Locate the cell with the specified text and output its (x, y) center coordinate. 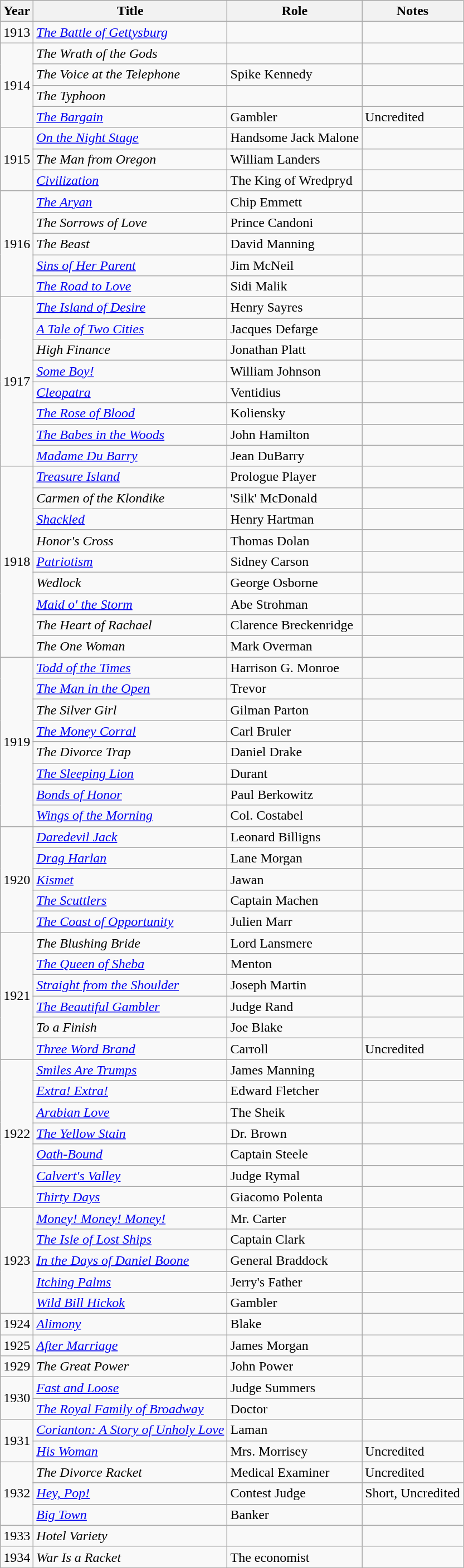
1929 (17, 1367)
Prologue Player (295, 477)
Drag Harlan (130, 858)
Role (295, 11)
Wings of the Morning (130, 816)
The Divorce Racket (130, 1472)
Daniel Drake (295, 752)
Shackled (130, 519)
The Beautiful Gambler (130, 1007)
Some Boy! (130, 371)
1916 (17, 244)
Madame Du Barry (130, 456)
1933 (17, 1536)
Henry Hartman (295, 519)
Prince Candoni (295, 223)
1920 (17, 879)
Wild Bill Hickok (130, 1303)
Captain Clark (295, 1239)
Smiles Are Trumps (130, 1070)
1918 (17, 562)
Harrison G. Monroe (295, 668)
Alimony (130, 1324)
Durant (295, 773)
Treasure Island (130, 477)
1914 (17, 85)
James Manning (295, 1070)
1932 (17, 1493)
Calvert's Valley (130, 1176)
Title (130, 11)
Judge Summers (295, 1388)
Short, Uncredited (413, 1493)
1930 (17, 1398)
Giacomo Polenta (295, 1197)
Henry Sayres (295, 308)
The Man in the Open (130, 689)
Notes (413, 11)
1913 (17, 32)
The Silver Girl (130, 710)
The Money Corral (130, 731)
Doctor (295, 1409)
Wedlock (130, 583)
The Isle of Lost Ships (130, 1239)
The Divorce Trap (130, 752)
David Manning (295, 244)
The One Woman (130, 647)
Mr. Carter (295, 1218)
The Babes in the Woods (130, 435)
Mark Overman (295, 647)
1931 (17, 1441)
Gilman Parton (295, 710)
A Tale of Two Cities (130, 329)
Jim McNeil (295, 265)
The Queen of Sheba (130, 964)
Big Town (130, 1515)
The Beast (130, 244)
Honor's Cross (130, 540)
Banker (295, 1515)
'Silk' McDonald (295, 498)
Todd of the Times (130, 668)
To a Finish (130, 1028)
Lord Lansmere (295, 943)
Spike Kennedy (295, 75)
The Royal Family of Broadway (130, 1409)
The Rose of Blood (130, 413)
Koliensky (295, 413)
Judge Rand (295, 1007)
Julien Marr (295, 921)
The Bargain (130, 117)
Carmen of the Klondike (130, 498)
The Sleeping Lion (130, 773)
Mrs. Morrisey (295, 1451)
Sins of Her Parent (130, 265)
The Yellow Stain (130, 1133)
Oath-Bound (130, 1155)
The Coast of Opportunity (130, 921)
George Osborne (295, 583)
Blake (295, 1324)
Patriotism (130, 561)
Sidney Carson (295, 561)
Fast and Loose (130, 1388)
Leonard Billigns (295, 837)
Jonathan Platt (295, 350)
Handsome Jack Malone (295, 138)
Maid o' the Storm (130, 604)
The Wrath of the Gods (130, 53)
Menton (295, 964)
Straight from the Shoulder (130, 985)
The King of Wredpryd (295, 180)
Thirty Days (130, 1197)
1915 (17, 159)
Contest Judge (295, 1493)
Joseph Martin (295, 985)
1924 (17, 1324)
Year (17, 11)
The Road to Love (130, 287)
The Aryan (130, 201)
The Scuttlers (130, 900)
The Heart of Rachael (130, 625)
Trevor (295, 689)
1921 (17, 996)
On the Night Stage (130, 138)
Hotel Variety (130, 1536)
Civilization (130, 180)
Joe Blake (295, 1028)
Hey, Pop! (130, 1493)
James Morgan (295, 1345)
The Great Power (130, 1367)
1934 (17, 1557)
Jawan (295, 879)
Corianton: A Story of Unholy Love (130, 1430)
The Island of Desire (130, 308)
Thomas Dolan (295, 540)
After Marriage (130, 1345)
His Woman (130, 1451)
In the Days of Daniel Boone (130, 1260)
1917 (17, 382)
Abe Strohman (295, 604)
1925 (17, 1345)
Captain Steele (295, 1155)
Jerry's Father (295, 1281)
Three Word Brand (130, 1049)
Carl Bruler (295, 731)
William Landers (295, 159)
General Braddock (295, 1260)
Captain Machen (295, 900)
1923 (17, 1260)
Daredevil Jack (130, 837)
John Hamilton (295, 435)
Carroll (295, 1049)
Paul Berkowitz (295, 795)
Arabian Love (130, 1112)
Laman (295, 1430)
Ventidius (295, 392)
Dr. Brown (295, 1133)
Cleopatra (130, 392)
Chip Emmett (295, 201)
Bonds of Honor (130, 795)
Judge Rymal (295, 1176)
Medical Examiner (295, 1472)
War Is a Racket (130, 1557)
1919 (17, 742)
Itching Palms (130, 1281)
The Man from Oregon (130, 159)
The Voice at the Telephone (130, 75)
Sidi Malik (295, 287)
The Sorrows of Love (130, 223)
Extra! Extra! (130, 1091)
Kismet (130, 879)
Col. Costabel (295, 816)
Edward Fletcher (295, 1091)
1922 (17, 1133)
Jacques Defarge (295, 329)
William Johnson (295, 371)
The Blushing Bride (130, 943)
Lane Morgan (295, 858)
The Typhoon (130, 96)
Money! Money! Money! (130, 1218)
The Sheik (295, 1112)
Clarence Breckenridge (295, 625)
John Power (295, 1367)
The economist (295, 1557)
High Finance (130, 350)
The Battle of Gettysburg (130, 32)
Jean DuBarry (295, 456)
